Detect which cell encompasses the target text, then output its (x, y) center coordinate. 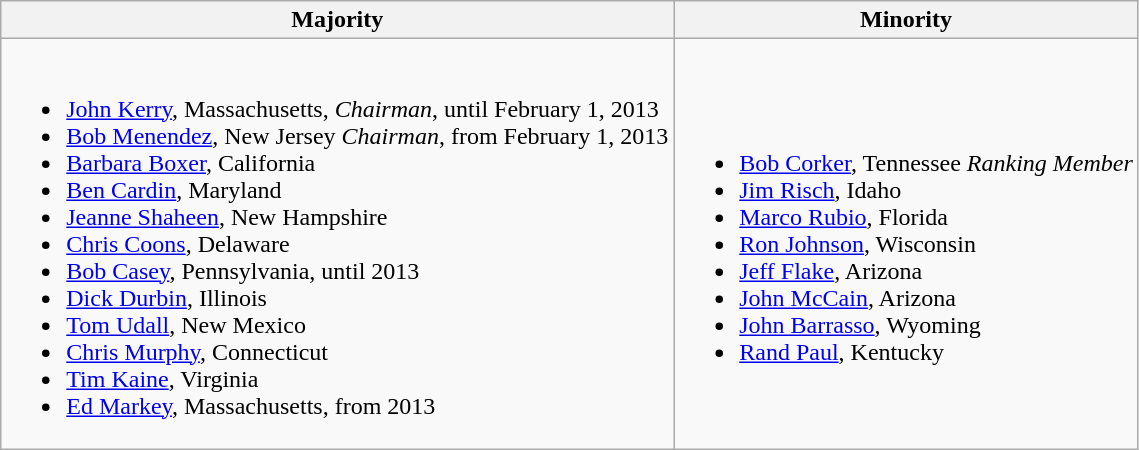
Minority (906, 20)
Majority (338, 20)
